Locate the cell with the specified text and output its (X, Y) center coordinate. 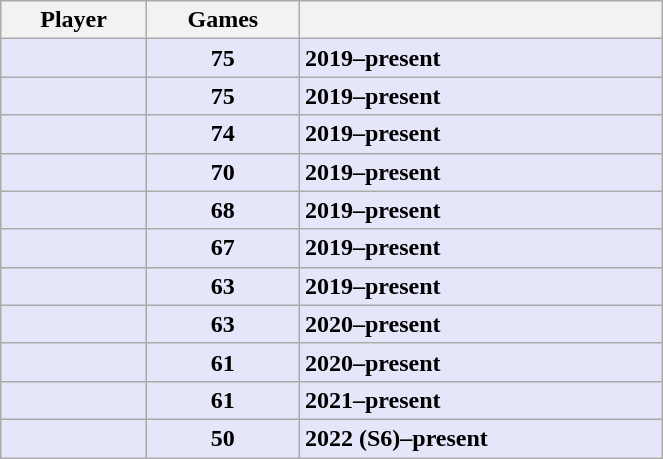
67 (222, 248)
2022 (S6)–present (480, 438)
50 (222, 438)
68 (222, 210)
Games (222, 20)
70 (222, 172)
74 (222, 134)
2021–present (480, 400)
Player (74, 20)
